Detect which cell encompasses the target text, then output its [x, y] center coordinate. 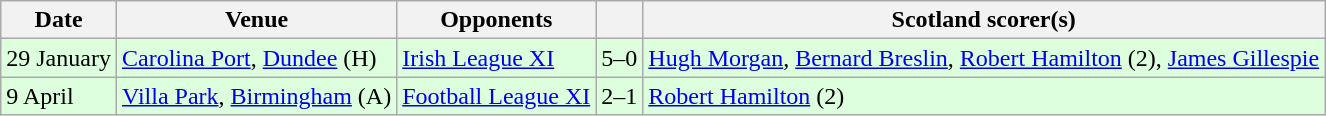
2–1 [620, 96]
Scotland scorer(s) [984, 20]
Villa Park, Birmingham (A) [256, 96]
Robert Hamilton (2) [984, 96]
Hugh Morgan, Bernard Breslin, Robert Hamilton (2), James Gillespie [984, 58]
Date [59, 20]
Football League XI [496, 96]
Opponents [496, 20]
Venue [256, 20]
29 January [59, 58]
Irish League XI [496, 58]
9 April [59, 96]
5–0 [620, 58]
Carolina Port, Dundee (H) [256, 58]
